Return (X, Y) of the center of cell containing provided text 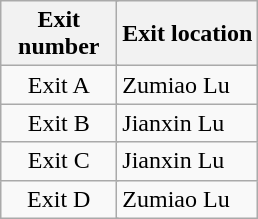
Exit B (59, 123)
Exit D (59, 199)
Exit C (59, 161)
Exit number (59, 34)
Exit A (59, 85)
Exit location (188, 34)
